Return (x, y) of the center of cell containing provided text 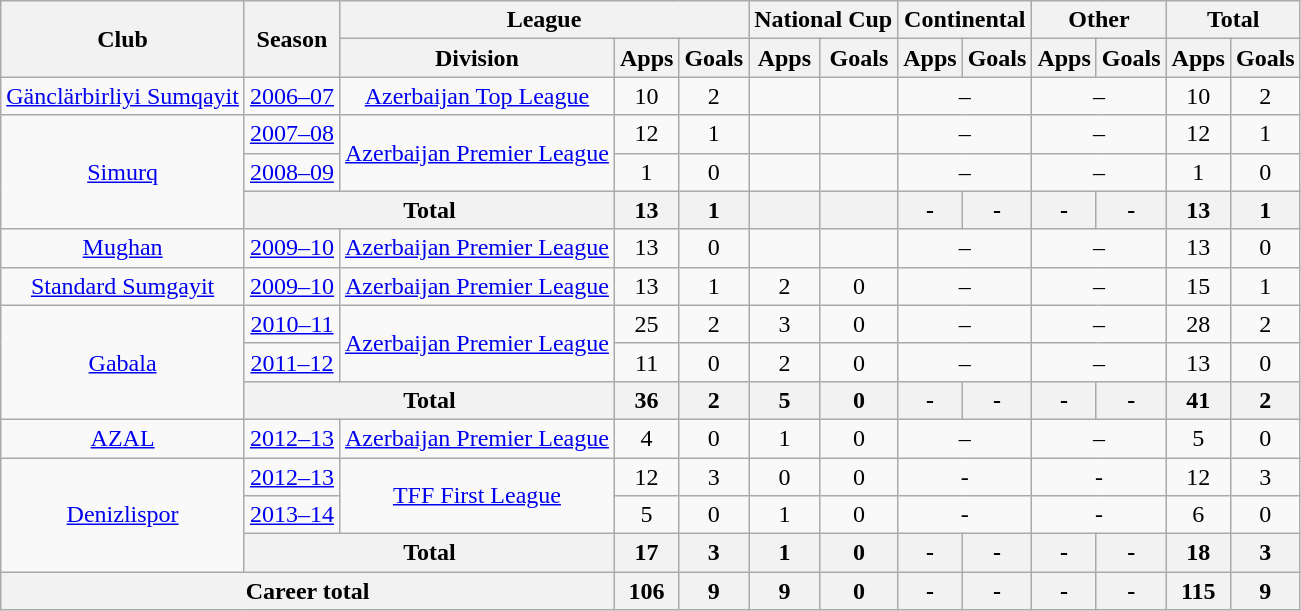
Division (476, 58)
36 (646, 400)
11 (646, 362)
Other (1099, 20)
Azerbaijan Top League (476, 96)
2010–11 (292, 324)
2007–08 (292, 134)
League (544, 20)
Season (292, 39)
Simurq (123, 172)
115 (1198, 591)
National Cup (824, 20)
TFF First League (476, 496)
2006–07 (292, 96)
Standard Sumgayit (123, 286)
Career total (308, 591)
41 (1198, 400)
18 (1198, 553)
AZAL (123, 438)
Denizlispor (123, 515)
25 (646, 324)
Gabala (123, 362)
2008–09 (292, 172)
2011–12 (292, 362)
28 (1198, 324)
Gänclärbirliyi Sumqayit (123, 96)
17 (646, 553)
2013–14 (292, 515)
15 (1198, 286)
Continental (965, 20)
Mughan (123, 248)
4 (646, 438)
Club (123, 39)
6 (1198, 515)
106 (646, 591)
